Scan for the cell matching the given text and deliver its (X, Y) coordinate at center. 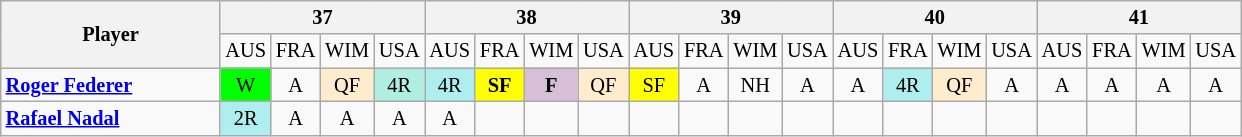
W (245, 85)
41 (1139, 17)
39 (731, 17)
38 (526, 17)
2R (245, 118)
Rafael Nadal (111, 118)
NH (755, 85)
Roger Federer (111, 85)
F (551, 85)
40 (935, 17)
37 (322, 17)
Player (111, 34)
